Determine the [x, y] coordinate at the center of the cell enclosing the given text.  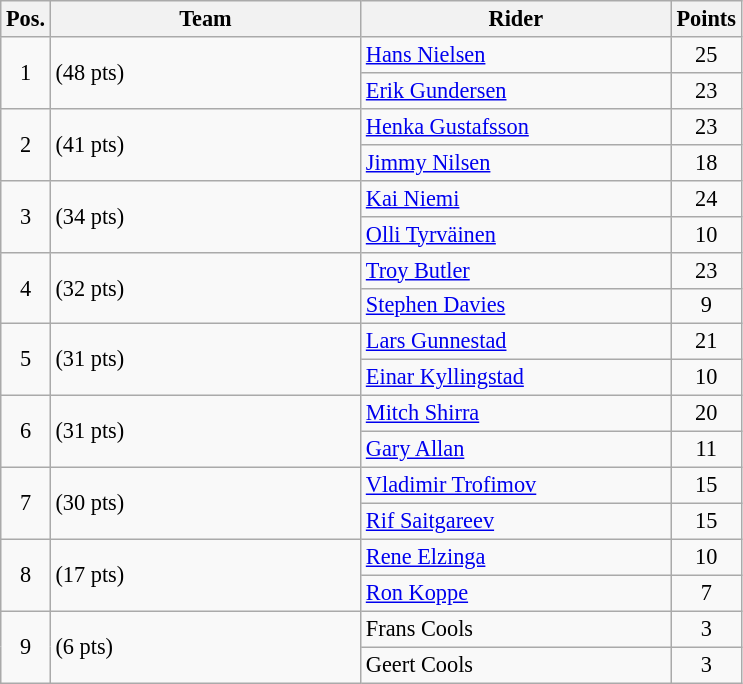
25 [706, 55]
(30 pts) [205, 503]
4 [26, 288]
Rene Elzinga [516, 557]
Mitch Shirra [516, 414]
Stephen Davies [516, 306]
Jimmy Nilsen [516, 162]
Einar Kyllingstad [516, 378]
Gary Allan [516, 450]
Vladimir Trofimov [516, 485]
18 [706, 162]
Rif Saitgareev [516, 521]
(41 pts) [205, 144]
Frans Cools [516, 629]
Erik Gundersen [516, 90]
5 [26, 360]
Points [706, 19]
Olli Tyrväinen [516, 234]
Henka Gustafsson [516, 126]
Hans Nielsen [516, 55]
(32 pts) [205, 288]
Ron Koppe [516, 593]
24 [706, 198]
Lars Gunnestad [516, 342]
(17 pts) [205, 575]
(48 pts) [205, 73]
21 [706, 342]
Pos. [26, 19]
2 [26, 144]
Geert Cools [516, 665]
8 [26, 575]
Troy Butler [516, 270]
Kai Niemi [516, 198]
(6 pts) [205, 647]
20 [706, 414]
(34 pts) [205, 216]
6 [26, 432]
Team [205, 19]
1 [26, 73]
11 [706, 450]
Rider [516, 19]
